For the text-containing cell, return its midpoint in [x, y] coordinate format. 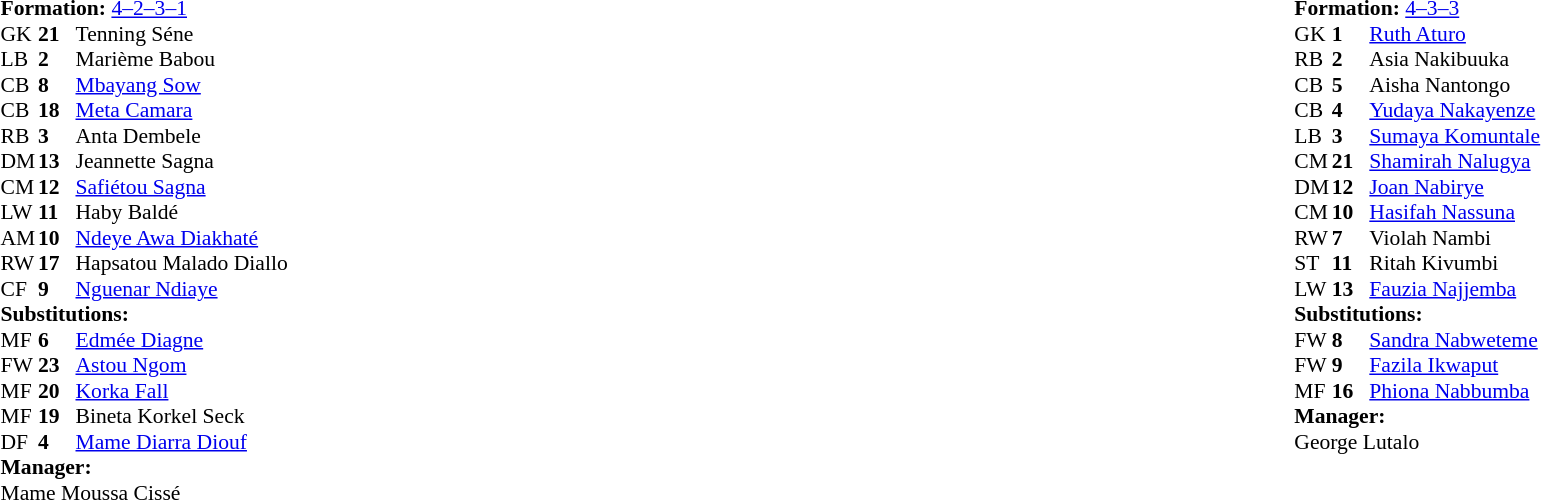
Fauzia Najjemba [1454, 289]
7 [1351, 238]
Marième Babou [182, 59]
Ruth Aturo [1454, 34]
Joan Nabirye [1454, 187]
Aisha Nantongo [1454, 85]
Hasifah Nassuna [1454, 213]
Anta Dembele [182, 136]
ST [1313, 263]
Korka Fall [182, 391]
Haby Baldé [182, 213]
Mame Diarra Diouf [182, 442]
19 [57, 417]
Shamirah Nalugya [1454, 161]
17 [57, 263]
20 [57, 391]
DF [19, 442]
CF [19, 289]
Jeannette Sagna [182, 161]
Ritah Kivumbi [1454, 263]
Asia Nakibuuka [1454, 59]
23 [57, 365]
Meta Camara [182, 111]
AM [19, 238]
Phiona Nabbumba [1454, 391]
Astou Ngom [182, 365]
Hapsatou Malado Diallo [182, 263]
6 [57, 340]
Tenning Séne [182, 34]
Sandra Nabweteme [1454, 340]
Bineta Korkel Seck [182, 417]
Edmée Diagne [182, 340]
Sumaya Komuntale [1454, 136]
Ndeye Awa Diakhaté [182, 238]
Safiétou Sagna [182, 187]
Violah Nambi [1454, 238]
1 [1351, 34]
Yudaya Nakayenze [1454, 111]
Fazila Ikwaput [1454, 365]
16 [1351, 391]
Nguenar Ndiaye [182, 289]
Mbayang Sow [182, 85]
18 [57, 111]
5 [1351, 85]
George Lutalo [1417, 442]
